Extract the [X, Y] coordinate from the center of the cell holding the provided text.  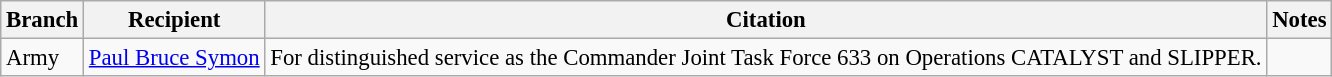
Army [42, 58]
Branch [42, 20]
Citation [766, 20]
Notes [1300, 20]
Recipient [174, 20]
Paul Bruce Symon [174, 58]
For distinguished service as the Commander Joint Task Force 633 on Operations CATALYST and SLIPPER. [766, 58]
